Determine the (X, Y) coordinate at the center of the cell enclosing the given text.  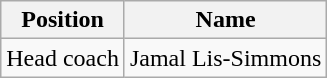
Jamal Lis-Simmons (225, 58)
Head coach (63, 58)
Position (63, 20)
Name (225, 20)
